Pinpoint the cell where the given text exists, returning its [X, Y] midpoint coordinate. 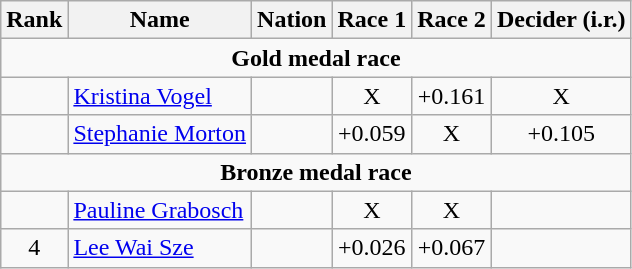
Gold medal race [316, 58]
Stephanie Morton [160, 134]
+0.026 [372, 248]
Lee Wai Sze [160, 248]
+0.161 [452, 96]
Pauline Grabosch [160, 210]
Race 1 [372, 20]
+0.105 [561, 134]
Rank [34, 20]
Name [160, 20]
Kristina Vogel [160, 96]
Decider (i.r.) [561, 20]
4 [34, 248]
+0.067 [452, 248]
Bronze medal race [316, 172]
Race 2 [452, 20]
+0.059 [372, 134]
Nation [292, 20]
